Pinpoint the cell where the given text exists, returning its [x, y] midpoint coordinate. 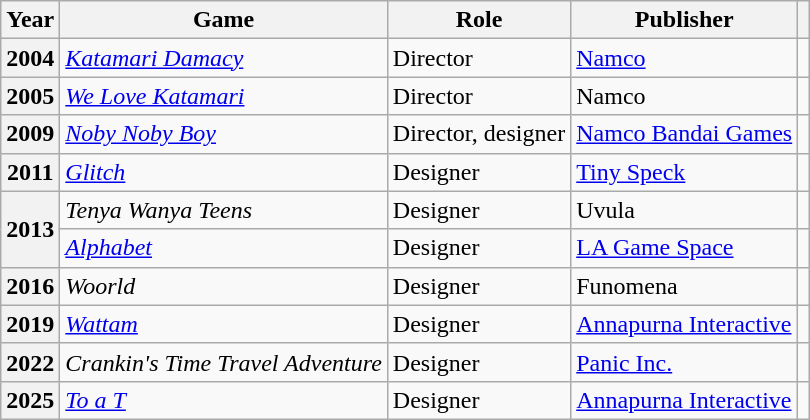
Funomena [684, 286]
Tenya Wanya Teens [224, 210]
2019 [30, 324]
Wattam [224, 324]
Tiny Speck [684, 172]
Panic Inc. [684, 362]
Alphabet [224, 248]
2004 [30, 58]
Uvula [684, 210]
Noby Noby Boy [224, 134]
2005 [30, 96]
Katamari Damacy [224, 58]
2013 [30, 229]
Role [478, 20]
Namco Bandai Games [684, 134]
To a T [224, 400]
Game [224, 20]
Woorld [224, 286]
2022 [30, 362]
We Love Katamari [224, 96]
Glitch [224, 172]
2016 [30, 286]
Crankin's Time Travel Adventure [224, 362]
2009 [30, 134]
Director, designer [478, 134]
Publisher [684, 20]
LA Game Space [684, 248]
Year [30, 20]
2025 [30, 400]
2011 [30, 172]
